Return (X, Y) of the center of cell containing provided text 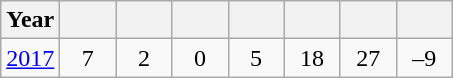
27 (368, 58)
Year (30, 20)
2017 (30, 58)
7 (88, 58)
0 (200, 58)
–9 (424, 58)
18 (312, 58)
2 (144, 58)
5 (256, 58)
